Extract the [X, Y] coordinate from the center of the cell holding the provided text.  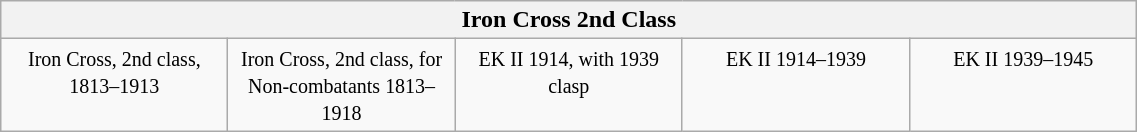
EK II 1914–1939 [796, 85]
Iron Cross, 2nd class, 1813–1913 [114, 85]
Iron Cross 2nd Class [569, 20]
Iron Cross, 2nd class, for Non-combatants 1813–1918 [342, 85]
EK II 1939–1945 [1024, 85]
EK II 1914, with 1939 clasp [568, 85]
